Return (X, Y) of the center of cell containing provided text 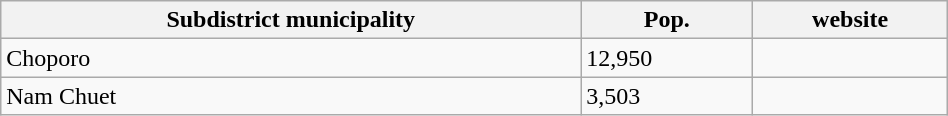
website (850, 20)
Subdistrict municipality (291, 20)
Nam Chuet (291, 96)
Choporo (291, 58)
12,950 (667, 58)
Pop. (667, 20)
3,503 (667, 96)
